Provide the [X, Y] coordinate of the cell's center where the given text is located.  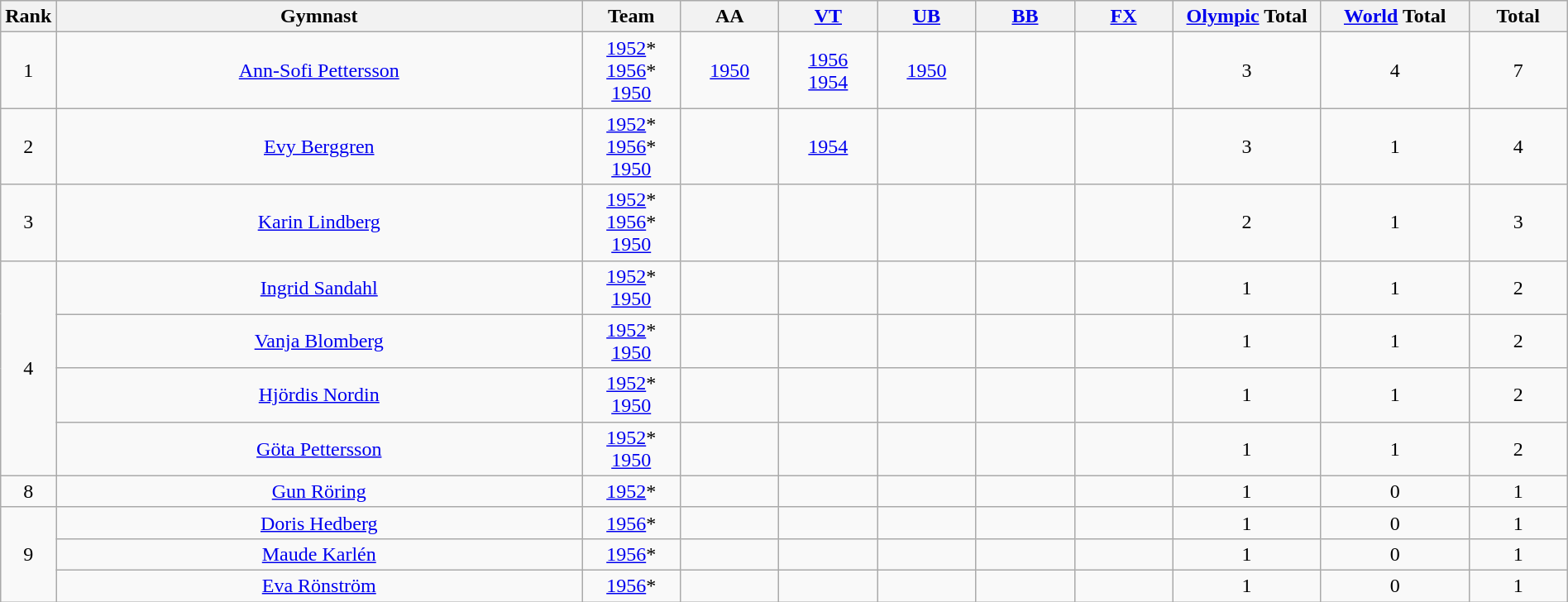
Team [632, 17]
1956 1954 [829, 70]
Doris Hedberg [319, 523]
Karin Lindberg [319, 222]
9 [28, 554]
Rank [28, 17]
Gun Röring [319, 491]
FX [1123, 17]
Hjördis Nordin [319, 395]
BB [1025, 17]
7 [1518, 70]
UB [926, 17]
8 [28, 491]
Total [1518, 17]
VT [829, 17]
1952* [632, 491]
Vanja Blomberg [319, 341]
Eva Rönström [319, 585]
Göta Pettersson [319, 448]
AA [729, 17]
Gymnast [319, 17]
Ingrid Sandahl [319, 288]
Olympic Total [1247, 17]
World Total [1394, 17]
Maude Karlén [319, 554]
Ann-Sofi Pettersson [319, 70]
1954 [829, 146]
Evy Berggren [319, 146]
